Return the [x, y] coordinate for the center point of the cell that contains the specified text.  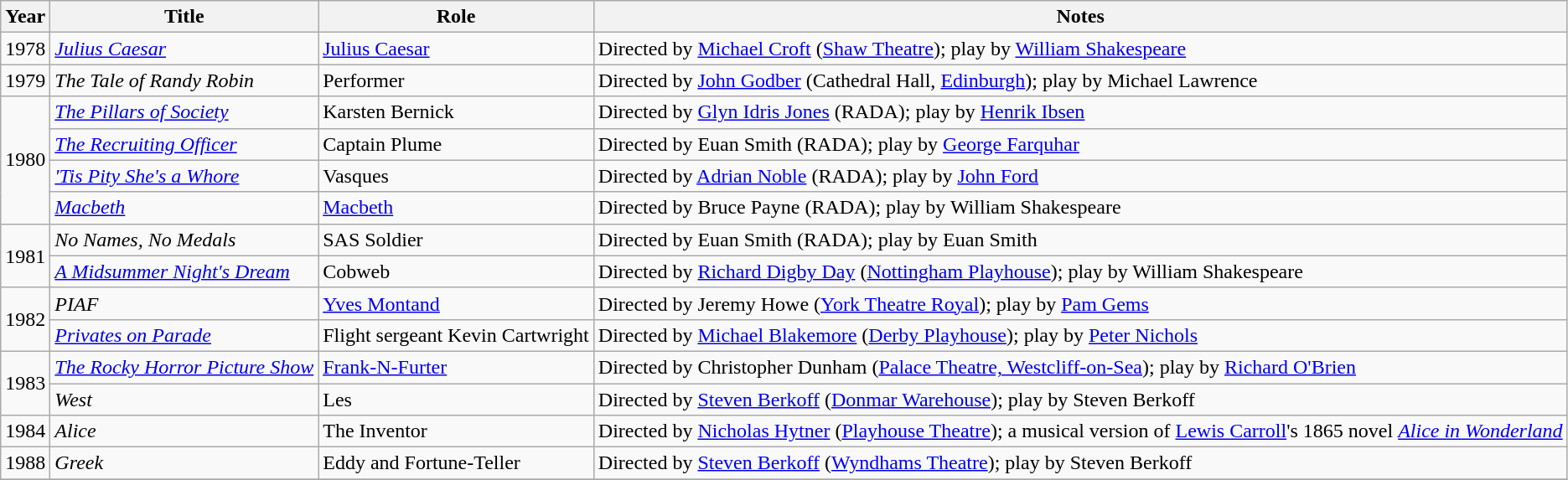
Directed by Christopher Dunham (Palace Theatre, Westcliff-on-Sea); play by Richard O'Brien [1080, 367]
Privates on Parade [184, 335]
Directed by Nicholas Hytner (Playhouse Theatre); a musical version of Lewis Carroll's 1865 novel Alice in Wonderland [1080, 431]
Directed by Glyn Idris Jones (RADA); play by Henrik Ibsen [1080, 112]
Eddy and Fortune-Teller [456, 463]
1978 [25, 49]
Alice [184, 431]
Directed by Euan Smith (RADA); play by George Farquhar [1080, 144]
Title [184, 17]
The Inventor [456, 431]
Captain Plume [456, 144]
Directed by Richard Digby Day (Nottingham Playhouse); play by William Shakespeare [1080, 271]
Directed by Euan Smith (RADA); play by Euan Smith [1080, 240]
Vasques [456, 176]
Year [25, 17]
Cobweb [456, 271]
The Rocky Horror Picture Show [184, 367]
1981 [25, 255]
Greek [184, 463]
PIAF [184, 303]
1980 [25, 160]
Notes [1080, 17]
Directed by Steven Berkoff (Wyndhams Theatre); play by Steven Berkoff [1080, 463]
'Tis Pity She's a Whore [184, 176]
The Pillars of Society [184, 112]
Directed by Steven Berkoff (Donmar Warehouse); play by Steven Berkoff [1080, 400]
Flight sergeant Kevin Cartwright [456, 335]
SAS Soldier [456, 240]
1983 [25, 383]
The Tale of Randy Robin [184, 80]
Directed by Jeremy Howe (York Theatre Royal); play by Pam Gems [1080, 303]
Performer [456, 80]
Directed by Michael Blakemore (Derby Playhouse); play by Peter Nichols [1080, 335]
Les [456, 400]
Directed by Bruce Payne (RADA); play by William Shakespeare [1080, 208]
Frank-N-Furter [456, 367]
1982 [25, 319]
Directed by John Godber (Cathedral Hall, Edinburgh); play by Michael Lawrence [1080, 80]
1988 [25, 463]
A Midsummer Night's Dream [184, 271]
The Recruiting Officer [184, 144]
No Names, No Medals [184, 240]
Karsten Bernick [456, 112]
Directed by Michael Croft (Shaw Theatre); play by William Shakespeare [1080, 49]
Role [456, 17]
Directed by Adrian Noble (RADA); play by John Ford [1080, 176]
Yves Montand [456, 303]
1984 [25, 431]
1979 [25, 80]
West [184, 400]
